Identify which cell holds the provided text, then report its (x, y) central coordinate. 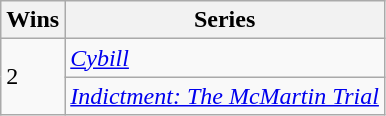
2 (33, 77)
Indictment: The McMartin Trial (225, 96)
Series (225, 20)
Cybill (225, 58)
Wins (33, 20)
